Return (x, y) of the center of cell containing provided text 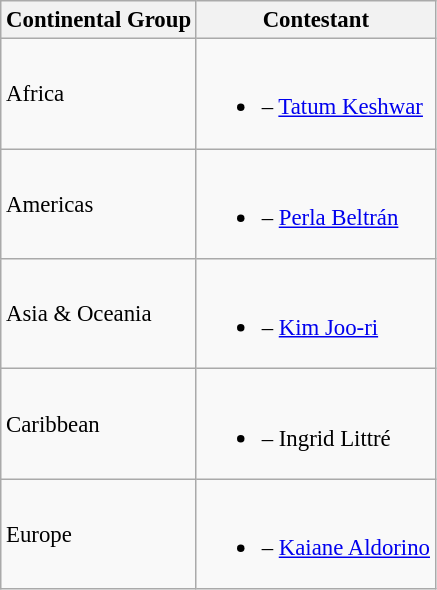
Asia & Oceania (99, 314)
Africa (99, 94)
– Ingrid Littré (316, 424)
Caribbean (99, 424)
– Kim Joo-ri (316, 314)
– Kaiane Aldorino (316, 534)
Contestant (316, 20)
Continental Group (99, 20)
Europe (99, 534)
– Tatum Keshwar (316, 94)
– Perla Beltrán (316, 204)
Americas (99, 204)
